Capture the cell that displays the provided text and extract its [X, Y] central coordinate. 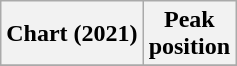
Chart (2021) [72, 34]
Peakposition [189, 34]
